Output the [x, y] coordinate of the center of the cell containing the given text.  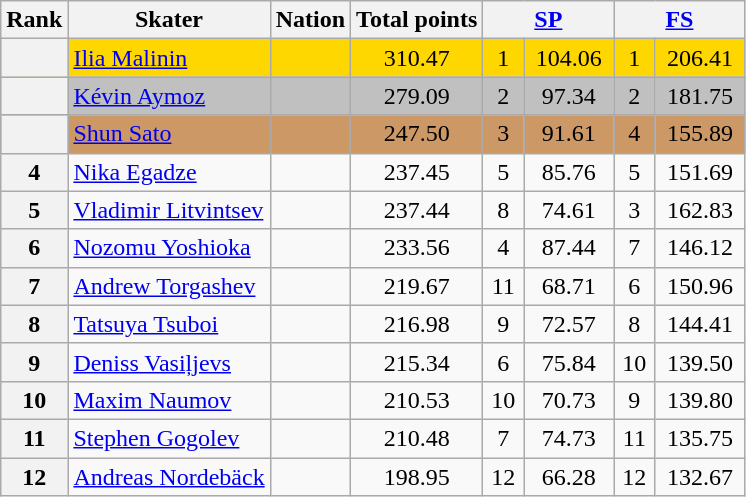
155.89 [700, 134]
181.75 [700, 96]
139.80 [700, 400]
FS [680, 20]
Rank [34, 20]
310.47 [417, 58]
151.69 [700, 172]
215.34 [417, 362]
Nation [310, 20]
Maxim Naumov [169, 400]
206.41 [700, 58]
Tatsuya Tsuboi [169, 324]
97.34 [569, 96]
Kévin Aymoz [169, 96]
91.61 [569, 134]
70.73 [569, 400]
75.84 [569, 362]
Shun Sato [169, 134]
68.71 [569, 286]
216.98 [417, 324]
146.12 [700, 248]
Skater [169, 20]
150.96 [700, 286]
87.44 [569, 248]
210.48 [417, 438]
237.44 [417, 210]
74.73 [569, 438]
233.56 [417, 248]
135.75 [700, 438]
132.67 [700, 477]
Stephen Gogolev [169, 438]
237.45 [417, 172]
162.83 [700, 210]
198.95 [417, 477]
139.50 [700, 362]
144.41 [700, 324]
66.28 [569, 477]
74.61 [569, 210]
Vladimir Litvintsev [169, 210]
219.67 [417, 286]
Total points [417, 20]
Deniss Vasiļjevs [169, 362]
85.76 [569, 172]
Nozomu Yoshioka [169, 248]
SP [548, 20]
Andreas Nordebäck [169, 477]
Nika Egadze [169, 172]
Andrew Torgashev [169, 286]
247.50 [417, 134]
72.57 [569, 324]
279.09 [417, 96]
210.53 [417, 400]
104.06 [569, 58]
Ilia Malinin [169, 58]
